Detect which cell encompasses the target text, then output its [X, Y] center coordinate. 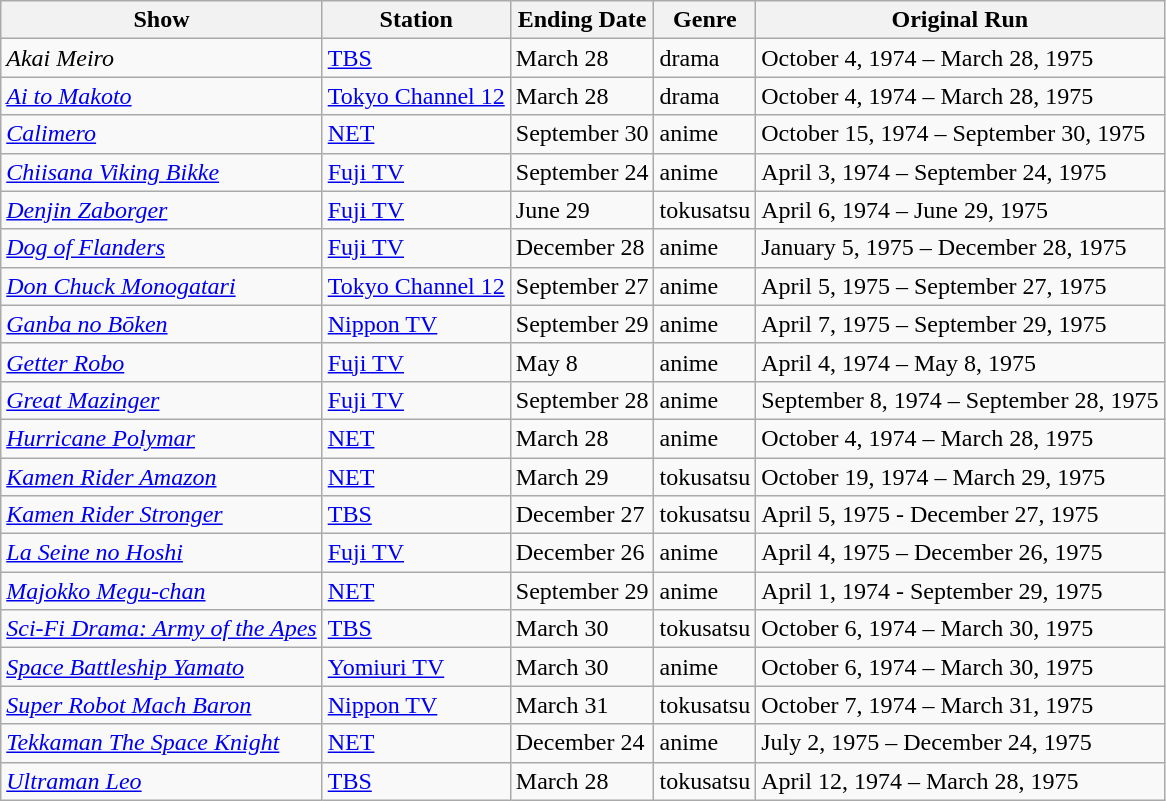
May 8 [582, 362]
Ending Date [582, 20]
La Seine no Hoshi [162, 553]
Station [416, 20]
April 7, 1975 – September 29, 1975 [960, 324]
Sci-Fi Drama: Army of the Apes [162, 629]
April 4, 1974 – May 8, 1975 [960, 362]
October 15, 1974 – September 30, 1975 [960, 134]
Denjin Zaborger [162, 210]
Space Battleship Yamato [162, 667]
March 31 [582, 705]
April 4, 1975 – December 26, 1975 [960, 553]
April 6, 1974 – June 29, 1975 [960, 210]
July 2, 1975 – December 24, 1975 [960, 743]
December 26 [582, 553]
Chiisana Viking Bikke [162, 172]
March 29 [582, 477]
Yomiuri TV [416, 667]
Don Chuck Monogatari [162, 286]
September 24 [582, 172]
Kamen Rider Stronger [162, 515]
Calimero [162, 134]
September 28 [582, 400]
Ai to Makoto [162, 96]
April 5, 1975 – September 27, 1975 [960, 286]
Original Run [960, 20]
Getter Robo [162, 362]
September 8, 1974 – September 28, 1975 [960, 400]
December 28 [582, 248]
April 5, 1975 - December 27, 1975 [960, 515]
April 12, 1974 – March 28, 1975 [960, 781]
September 30 [582, 134]
Akai Meiro [162, 58]
Great Mazinger [162, 400]
Genre [705, 20]
Show [162, 20]
Ultraman Leo [162, 781]
June 29 [582, 210]
October 19, 1974 – March 29, 1975 [960, 477]
December 27 [582, 515]
January 5, 1975 – December 28, 1975 [960, 248]
Kamen Rider Amazon [162, 477]
Hurricane Polymar [162, 438]
Ganba no Bōken [162, 324]
Tekkaman The Space Knight [162, 743]
September 27 [582, 286]
Dog of Flanders [162, 248]
Majokko Megu-chan [162, 591]
Super Robot Mach Baron [162, 705]
April 3, 1974 – September 24, 1975 [960, 172]
October 7, 1974 – March 31, 1975 [960, 705]
April 1, 1974 - September 29, 1975 [960, 591]
December 24 [582, 743]
